Detect which cell encompasses the target text, then output its [X, Y] center coordinate. 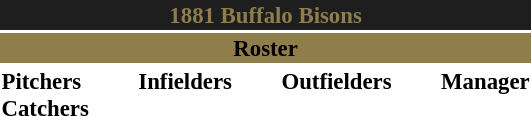
1881 Buffalo Bisons [266, 15]
Roster [266, 48]
